Identify which cell holds the provided text, then report its [x, y] central coordinate. 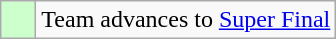
Team advances to Super Final [186, 20]
